Provide the [X, Y] coordinate of the cell's center where the given text is located.  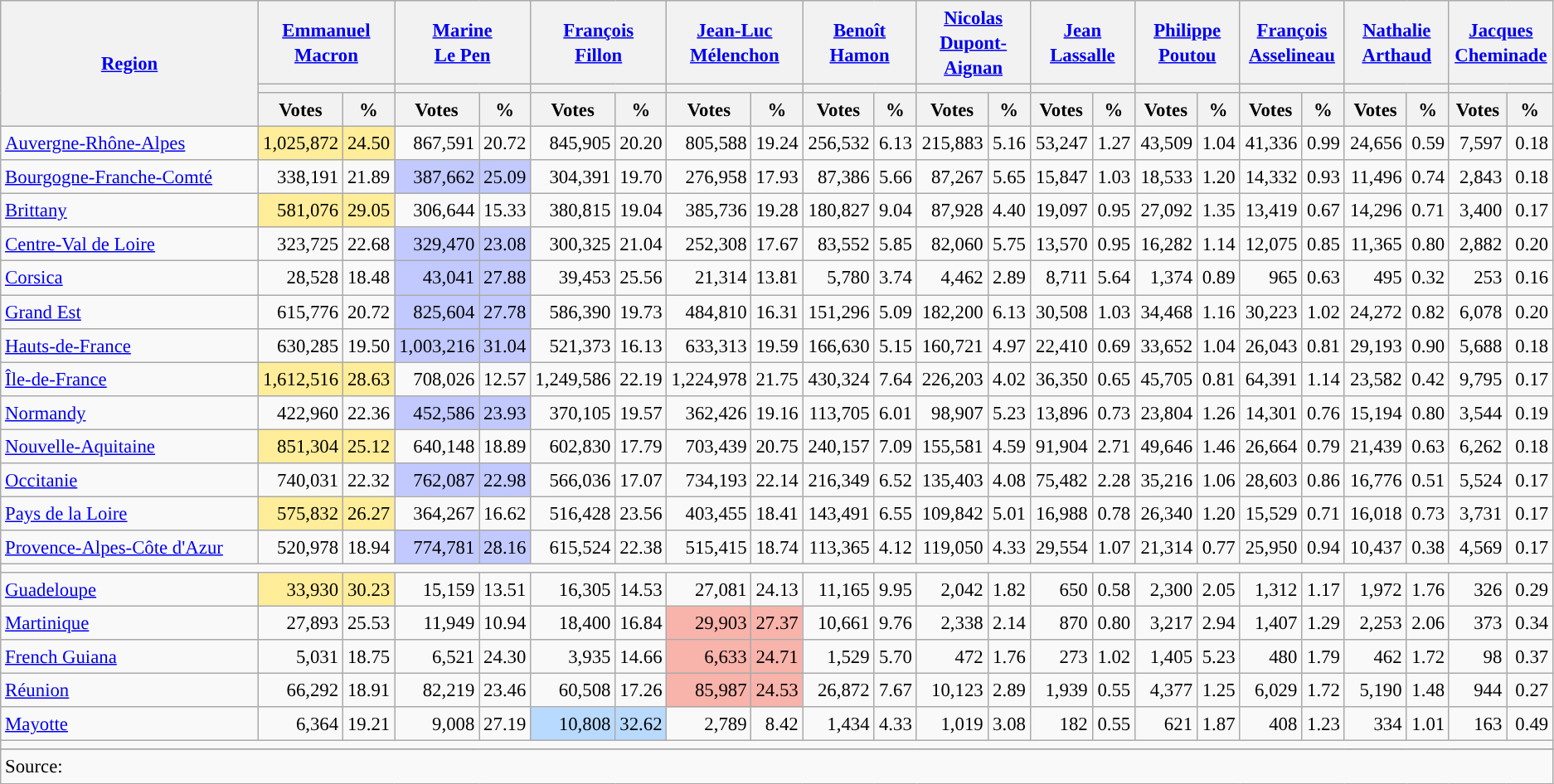
1,612,516 [300, 380]
1.82 [1008, 590]
1.79 [1323, 656]
9.76 [896, 623]
119,050 [952, 547]
0.79 [1323, 446]
640,148 [437, 446]
16.13 [641, 345]
2.94 [1218, 623]
22.14 [777, 481]
11,496 [1375, 177]
13.81 [777, 278]
1.27 [1114, 144]
26,872 [838, 691]
18.94 [368, 547]
75,482 [1061, 481]
240,157 [838, 446]
29,903 [709, 623]
581,076 [300, 211]
380,815 [573, 211]
602,830 [573, 446]
2,042 [952, 590]
0.37 [1530, 656]
0.51 [1428, 481]
965 [1270, 278]
6,029 [1270, 691]
0.34 [1530, 623]
516,428 [573, 514]
22.36 [368, 413]
64,391 [1270, 380]
19.50 [368, 345]
82,219 [437, 691]
14.66 [641, 656]
0.69 [1114, 345]
1,019 [952, 724]
256,532 [838, 144]
7.67 [896, 691]
762,087 [437, 481]
851,304 [300, 446]
11,365 [1375, 244]
Pays de la Loire [129, 514]
4,462 [952, 278]
2.28 [1114, 481]
39,453 [573, 278]
3.08 [1008, 724]
66,292 [300, 691]
30.23 [368, 590]
1,407 [1270, 623]
480 [1270, 656]
9.95 [896, 590]
408 [1270, 724]
2,338 [952, 623]
18,533 [1166, 177]
30,223 [1270, 312]
6.01 [896, 413]
740,031 [300, 481]
13.51 [505, 590]
1.29 [1323, 623]
35,216 [1166, 481]
216,349 [838, 481]
12.57 [505, 380]
24.50 [368, 144]
87,928 [952, 211]
1.35 [1218, 211]
2,300 [1166, 590]
143,491 [838, 514]
6.55 [896, 514]
36,350 [1061, 380]
25.09 [505, 177]
4.02 [1008, 380]
370,105 [573, 413]
1.17 [1323, 590]
0.38 [1428, 547]
20.75 [777, 446]
615,776 [300, 312]
JacquesCheminade [1501, 43]
10,123 [952, 691]
323,725 [300, 244]
22.19 [641, 380]
22,410 [1061, 345]
5.66 [896, 177]
27,893 [300, 623]
630,285 [300, 345]
Auvergne-Rhône-Alpes [129, 144]
19.70 [641, 177]
0.65 [1114, 380]
0.99 [1323, 144]
215,883 [952, 144]
43,509 [1166, 144]
0.49 [1530, 724]
2,882 [1478, 244]
364,267 [437, 514]
15,159 [437, 590]
14,301 [1270, 413]
14,296 [1375, 211]
2.14 [1008, 623]
0.89 [1218, 278]
1,972 [1375, 590]
5,780 [838, 278]
53,247 [1061, 144]
25.53 [368, 623]
845,905 [573, 144]
329,470 [437, 244]
16,776 [1375, 481]
182 [1061, 724]
6,078 [1478, 312]
26,043 [1270, 345]
Brittany [129, 211]
0.94 [1323, 547]
Normandy [129, 413]
226,203 [952, 380]
23,582 [1375, 380]
7.09 [896, 446]
19.59 [777, 345]
85,987 [709, 691]
0.29 [1530, 590]
1,374 [1166, 278]
15,529 [1270, 514]
1,434 [838, 724]
Nouvelle-Aquitaine [129, 446]
422,960 [300, 413]
0.27 [1530, 691]
13,570 [1061, 244]
22.68 [368, 244]
870 [1061, 623]
5,688 [1478, 345]
472 [952, 656]
87,267 [952, 177]
24,656 [1375, 144]
Mayotte [129, 724]
805,588 [709, 144]
13,896 [1061, 413]
17.79 [641, 446]
4.97 [1008, 345]
484,810 [709, 312]
15,847 [1061, 177]
0.86 [1323, 481]
Hauts-de-France [129, 345]
22.38 [641, 547]
1,939 [1061, 691]
0.16 [1530, 278]
19.73 [641, 312]
19.21 [368, 724]
5,524 [1478, 481]
0.67 [1323, 211]
586,390 [573, 312]
1,224,978 [709, 380]
2,253 [1375, 623]
300,325 [573, 244]
166,630 [838, 345]
19.57 [641, 413]
27.19 [505, 724]
155,581 [952, 446]
19.04 [641, 211]
17.07 [641, 481]
5.64 [1114, 278]
774,781 [437, 547]
113,365 [838, 547]
PhilippePoutou [1187, 43]
1.46 [1218, 446]
24.30 [505, 656]
430,324 [838, 380]
41,336 [1270, 144]
Bourgogne-Franche-Comté [129, 177]
1.25 [1218, 691]
24.53 [777, 691]
8,711 [1061, 278]
5.09 [896, 312]
15.33 [505, 211]
944 [1478, 691]
10.94 [505, 623]
60,508 [573, 691]
18,400 [573, 623]
19,097 [1061, 211]
0.42 [1428, 380]
135,403 [952, 481]
26,340 [1166, 514]
5,031 [300, 656]
9,008 [437, 724]
Guadeloupe [129, 590]
34,468 [1166, 312]
0.32 [1428, 278]
1,003,216 [437, 345]
29.05 [368, 211]
304,391 [573, 177]
0.93 [1323, 177]
17.67 [777, 244]
19.16 [777, 413]
24.71 [777, 656]
1.06 [1218, 481]
338,191 [300, 177]
26,664 [1270, 446]
23.08 [505, 244]
0.19 [1530, 413]
5.75 [1008, 244]
1.16 [1218, 312]
326 [1478, 590]
1,529 [838, 656]
10,808 [573, 724]
566,036 [573, 481]
26.27 [368, 514]
151,296 [838, 312]
1,249,586 [573, 380]
19.24 [777, 144]
3,217 [1166, 623]
3,544 [1478, 413]
BenoîtHamon [859, 43]
31.04 [505, 345]
362,426 [709, 413]
403,455 [709, 514]
252,308 [709, 244]
182,200 [952, 312]
29,193 [1375, 345]
EmmanuelMacron [326, 43]
452,586 [437, 413]
5.65 [1008, 177]
16,305 [573, 590]
4.12 [896, 547]
4.08 [1008, 481]
4.59 [1008, 446]
0.76 [1323, 413]
21,439 [1375, 446]
NicolasDupont-Aignan [974, 43]
27.78 [505, 312]
3,400 [1478, 211]
462 [1375, 656]
98 [1478, 656]
1.23 [1323, 724]
Île-de-France [129, 380]
83,552 [838, 244]
5,190 [1375, 691]
1.07 [1114, 547]
1.87 [1218, 724]
20.20 [641, 144]
28,528 [300, 278]
FrançoisFillon [599, 43]
27.88 [505, 278]
1,405 [1166, 656]
10,437 [1375, 547]
5.01 [1008, 514]
0.77 [1218, 547]
621 [1166, 724]
98,907 [952, 413]
25.56 [641, 278]
49,646 [1166, 446]
Provence-Alpes-Côte d'Azur [129, 547]
18.91 [368, 691]
FrançoisAsselineau [1292, 43]
9,795 [1478, 380]
MarineLe Pen [463, 43]
18.75 [368, 656]
109,842 [952, 514]
19.28 [777, 211]
32.62 [641, 724]
27.37 [777, 623]
91,904 [1061, 446]
633,313 [709, 345]
Corsica [129, 278]
2.05 [1218, 590]
21.75 [777, 380]
Region [129, 64]
7,597 [1478, 144]
160,721 [952, 345]
2.71 [1114, 446]
24.13 [777, 590]
25,950 [1270, 547]
27,092 [1166, 211]
Martinique [129, 623]
273 [1061, 656]
21.89 [368, 177]
385,736 [709, 211]
16.62 [505, 514]
4,569 [1478, 547]
18.48 [368, 278]
0.82 [1428, 312]
15,194 [1375, 413]
515,415 [709, 547]
23.56 [641, 514]
16,282 [1166, 244]
8.42 [777, 724]
23.46 [505, 691]
306,644 [437, 211]
1.01 [1428, 724]
23,804 [1166, 413]
16.31 [777, 312]
387,662 [437, 177]
6,364 [300, 724]
180,827 [838, 211]
24,272 [1375, 312]
334 [1375, 724]
28.16 [505, 547]
29,554 [1061, 547]
495 [1375, 278]
373 [1478, 623]
Centre-Val de Loire [129, 244]
22.32 [368, 481]
2,789 [709, 724]
0.58 [1114, 590]
9.04 [896, 211]
703,439 [709, 446]
13,419 [1270, 211]
2.06 [1428, 623]
708,026 [437, 380]
21.04 [641, 244]
6,633 [709, 656]
0.90 [1428, 345]
5.16 [1008, 144]
NathalieArthaud [1396, 43]
0.85 [1323, 244]
87,386 [838, 177]
0.59 [1428, 144]
163 [1478, 724]
28.63 [368, 380]
4,377 [1166, 691]
Réunion [129, 691]
2,843 [1478, 177]
1.48 [1428, 691]
1.26 [1218, 413]
Occitanie [129, 481]
5.15 [896, 345]
11,949 [437, 623]
JeanLassalle [1082, 43]
3,935 [573, 656]
16,018 [1375, 514]
276,958 [709, 177]
Source: [777, 767]
6.52 [896, 481]
25.12 [368, 446]
17.26 [641, 691]
12,075 [1270, 244]
Grand Est [129, 312]
Jean-LucMélenchon [735, 43]
22.98 [505, 481]
27,081 [709, 590]
18.74 [777, 547]
16.84 [641, 623]
30,508 [1061, 312]
10,661 [838, 623]
0.74 [1428, 177]
17.93 [777, 177]
1,312 [1270, 590]
1,025,872 [300, 144]
French Guiana [129, 656]
45,705 [1166, 380]
0.78 [1114, 514]
18.89 [505, 446]
650 [1061, 590]
33,930 [300, 590]
33,652 [1166, 345]
5.85 [896, 244]
520,978 [300, 547]
5.70 [896, 656]
6,521 [437, 656]
6,262 [1478, 446]
825,604 [437, 312]
867,591 [437, 144]
18.41 [777, 514]
575,832 [300, 514]
521,373 [573, 345]
82,060 [952, 244]
43,041 [437, 278]
615,524 [573, 547]
14,332 [1270, 177]
16,988 [1061, 514]
734,193 [709, 481]
3,731 [1478, 514]
3.74 [896, 278]
11,165 [838, 590]
113,705 [838, 413]
4.40 [1008, 211]
253 [1478, 278]
7.64 [896, 380]
23.93 [505, 413]
14.53 [641, 590]
28,603 [1270, 481]
